Locate the cell with the specified text and output its (X, Y) center coordinate. 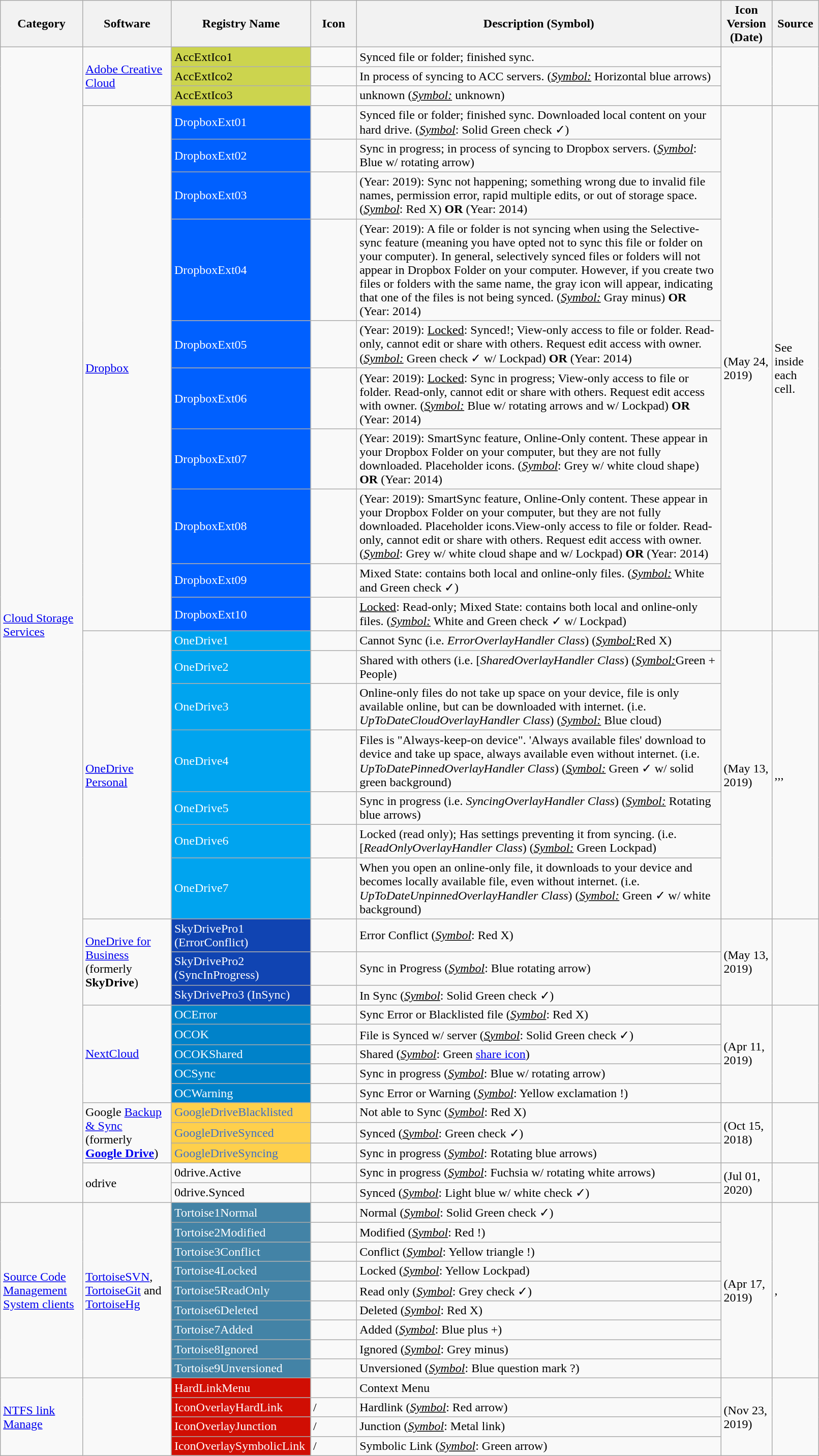
AccExtIco3 (241, 96)
Tortoise5ReadOnly (241, 1291)
0drive.Synced (241, 1193)
DropboxExt10 (241, 614)
Symbolic Link (Symbol: Green arrow) (539, 1446)
GoogleDriveSyncing (241, 1153)
OneDrive2 (241, 667)
Hardlink (Symbol: Red arrow) (539, 1407)
File is Synced w/ server (Symbol: Solid Green check ✓) (539, 1035)
OneDrive for Business (formerly SkyDrive) (127, 962)
Tortoise9Unversioned (241, 1369)
Sync in progress (Symbol: Fuchsia w/ rotating white arrows) (539, 1173)
OneDrive3 (241, 707)
Conflict (Symbol: Yellow triangle !) (539, 1252)
Cloud Storage Services (42, 625)
DropboxExt05 (241, 345)
(Oct 15, 2018) (746, 1133)
TortoiseSVN, TortoiseGit and TortoiseHg (127, 1290)
GoogleDriveSynced (241, 1133)
Deleted (Symbol: Red X) (539, 1311)
DropboxExt06 (241, 398)
DropboxExt08 (241, 526)
, (795, 1290)
Icon (333, 24)
DropboxExt03 (241, 196)
Software (127, 24)
(Nov 23, 2019) (746, 1417)
IconOverlaySymbolicLink (241, 1446)
Synced file or folder; finished sync. (539, 57)
SkyDrivePro1 (ErrorConflict) (241, 935)
IconOverlayJunction (241, 1427)
AccExtIco2 (241, 76)
Shared with others (i.e. [SharedOverlayHandler Class) (Symbol:Green + People) (539, 667)
Sync in progress (i.e. SyncingOverlayHandler Class) (Symbol: Rotating blue arrows) (539, 808)
Sync in progress (Symbol: Blue w/ rotating arrow) (539, 1073)
Tortoise8Ignored (241, 1349)
Locked: Read-only; Mixed State: contains both local and online-only files. (Symbol: White and Green check ✓ w/ Lockpad) (539, 614)
OCWarning (241, 1093)
Synced (Symbol: Light blue w/ white check ✓) (539, 1193)
Error Conflict (Symbol: Red X) (539, 935)
Shared (Symbol: Green share icon) (539, 1054)
OCSync (241, 1073)
OneDrive6 (241, 841)
DropboxExt09 (241, 580)
OCOK (241, 1035)
In process of syncing to ACC servers. (Symbol: Horizontal blue arrows) (539, 76)
Dropbox (127, 368)
DropboxExt07 (241, 458)
Category (42, 24)
DropboxExt01 (241, 122)
0drive.Active (241, 1173)
Sync Error or Blacklisted file (Symbol: Red X) (539, 1015)
OneDrive Personal (127, 775)
GoogleDriveBlacklisted (241, 1113)
Unversioned (Symbol: Blue question mark ?) (539, 1369)
Sync in progress (Symbol: Rotating blue arrows) (539, 1153)
Description (Symbol) (539, 24)
NTFS link Manage (42, 1417)
See inside each cell. (795, 368)
Adobe Creative Cloud (127, 76)
OCError (241, 1015)
Not able to Sync (Symbol: Red X) (539, 1113)
Icon Version (Date) (746, 24)
NextCloud (127, 1054)
OneDrive4 (241, 761)
HardLinkMenu (241, 1388)
In Sync (Symbol: Solid Green check ✓) (539, 995)
Mixed State: contains both local and online-only files. (Symbol: White and Green check ✓) (539, 580)
Synced file or folder; finished sync. Downloaded local content on your hard drive. (Symbol: Solid Green check ✓) (539, 122)
Source (795, 24)
Sync in progress; in process of syncing to Dropbox servers. (Symbol: Blue w/ rotating arrow) (539, 156)
Tortoise6Deleted (241, 1311)
unknown (Symbol: unknown) (539, 96)
Junction (Symbol: Metal link) (539, 1427)
Normal (Symbol: Solid Green check ✓) (539, 1213)
DropboxExt04 (241, 270)
(Jul 01, 2020) (746, 1183)
SkyDrivePro3 (InSync) (241, 995)
IconOverlayHardLink (241, 1407)
OneDrive1 (241, 641)
Sync Error or Warning (Symbol: Yellow exclamation !) (539, 1093)
(Apr 17, 2019) (746, 1290)
Source Code Management System clients (42, 1290)
Tortoise2Modified (241, 1232)
DropboxExt02 (241, 156)
Tortoise7Added (241, 1330)
AccExtIco1 (241, 57)
Modified (Symbol: Red !) (539, 1232)
OCOKShared (241, 1054)
Locked (read only); Has settings preventing it from syncing. (i.e. [ReadOnlyOverlayHandler Class) (Symbol: Green Lockpad) (539, 841)
Tortoise4Locked (241, 1271)
OneDrive7 (241, 888)
(Apr 11, 2019) (746, 1054)
Registry Name (241, 24)
Cannot Sync (i.e. ErrorOverlayHandler Class) (Symbol:Red X) (539, 641)
Google Backup & Sync (formerly Google Drive) (127, 1133)
SkyDrivePro2 (SyncInProgress) (241, 969)
Tortoise3Conflict (241, 1252)
Read only (Symbol: Grey check ✓) (539, 1291)
,,, (795, 775)
Synced (Symbol: Green check ✓) (539, 1133)
Tortoise1Normal (241, 1213)
Sync in Progress (Symbol: Blue rotating arrow) (539, 969)
Added (Symbol: Blue plus +) (539, 1330)
(May 24, 2019) (746, 368)
OneDrive5 (241, 808)
Locked (Symbol: Yellow Lockpad) (539, 1271)
odrive (127, 1183)
Context Menu (539, 1388)
Ignored (Symbol: Grey minus) (539, 1349)
